For the text-containing cell, return its midpoint in [x, y] coordinate format. 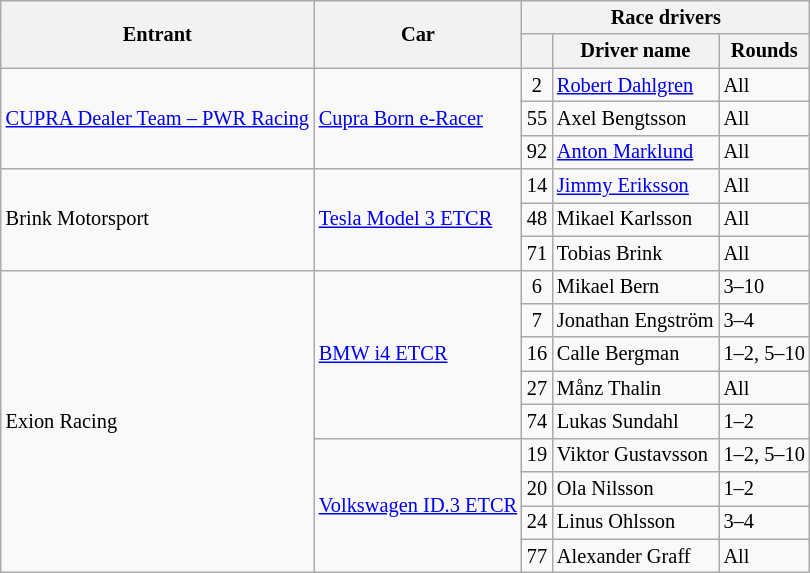
24 [537, 522]
Rounds [764, 51]
Jimmy Eriksson [636, 186]
Ola Nilsson [636, 489]
Linus Ohlsson [636, 522]
2 [537, 85]
Alexander Graff [636, 556]
Car [418, 34]
Brink Motorsport [158, 220]
Jonathan Engström [636, 320]
92 [537, 152]
Cupra Born e-Racer [418, 118]
20 [537, 489]
74 [537, 421]
Månz Thalin [636, 388]
CUPRA Dealer Team – PWR Racing [158, 118]
Race drivers [666, 17]
Axel Bengtsson [636, 118]
Lukas Sundahl [636, 421]
Anton Marklund [636, 152]
7 [537, 320]
Tesla Model 3 ETCR [418, 220]
Mikael Karlsson [636, 219]
Mikael Bern [636, 287]
19 [537, 455]
Volkswagen ID.3 ETCR [418, 506]
77 [537, 556]
71 [537, 253]
Entrant [158, 34]
16 [537, 354]
Driver name [636, 51]
Robert Dahlgren [636, 85]
BMW i4 ETCR [418, 354]
Tobias Brink [636, 253]
14 [537, 186]
27 [537, 388]
55 [537, 118]
Calle Bergman [636, 354]
3–10 [764, 287]
Exion Racing [158, 422]
6 [537, 287]
Viktor Gustavsson [636, 455]
48 [537, 219]
